Search for the cell housing the specified text and yield its (X, Y) center coordinate. 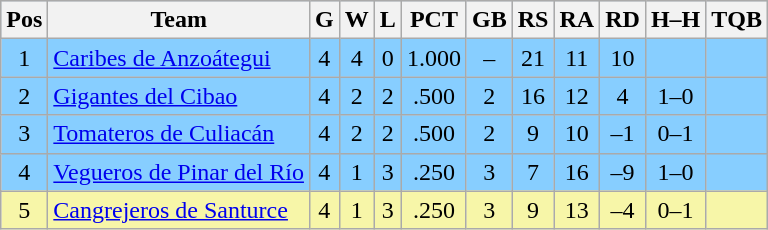
0 (388, 58)
Team (179, 20)
RD (623, 20)
21 (533, 58)
–9 (623, 172)
–4 (623, 210)
–1 (623, 134)
11 (577, 58)
13 (577, 210)
Gigantes del Cibao (179, 96)
7 (533, 172)
GB (489, 20)
5 (24, 210)
RS (533, 20)
Cangrejeros de Santurce (179, 210)
H–H (675, 20)
L (388, 20)
Tomateros de Culiacán (179, 134)
12 (577, 96)
– (489, 58)
W (356, 20)
Vegueros de Pinar del Río (179, 172)
1.000 (434, 58)
TQB (737, 20)
G (324, 20)
Pos (24, 20)
RA (577, 20)
Caribes de Anzoátegui (179, 58)
PCT (434, 20)
